Locate the cell with the specified text and output its (X, Y) center coordinate. 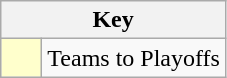
Teams to Playoffs (134, 58)
Key (114, 20)
